Capture the cell that displays the provided text and extract its (X, Y) central coordinate. 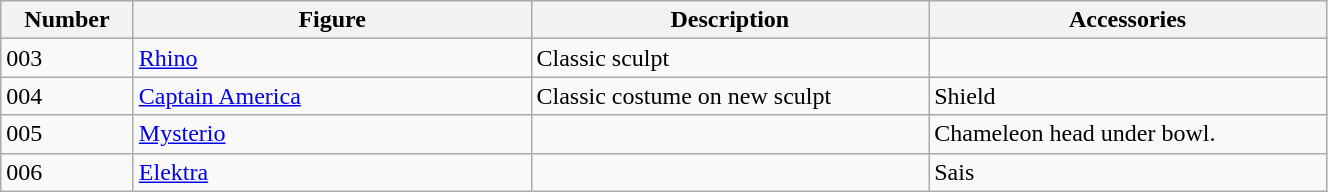
Elektra (332, 172)
Shield (1128, 96)
005 (68, 134)
Chameleon head under bowl. (1128, 134)
Captain America (332, 96)
Rhino (332, 58)
Mysterio (332, 134)
Classic costume on new sculpt (730, 96)
Figure (332, 20)
006 (68, 172)
004 (68, 96)
Accessories (1128, 20)
003 (68, 58)
Sais (1128, 172)
Description (730, 20)
Number (68, 20)
Classic sculpt (730, 58)
